For the text-containing cell, return its midpoint in (x, y) coordinate format. 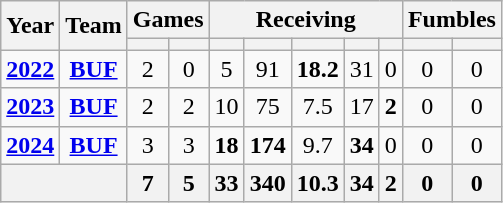
Fumbles (452, 20)
2023 (30, 107)
7 (148, 183)
10 (226, 107)
Receiving (306, 20)
Games (168, 20)
31 (362, 69)
18.2 (318, 69)
7.5 (318, 107)
9.7 (318, 145)
2024 (30, 145)
33 (226, 183)
10.3 (318, 183)
2022 (30, 69)
75 (268, 107)
340 (268, 183)
91 (268, 69)
17 (362, 107)
174 (268, 145)
18 (226, 145)
Team (94, 26)
Year (30, 26)
